Scan for the cell matching the given text and deliver its (X, Y) coordinate at center. 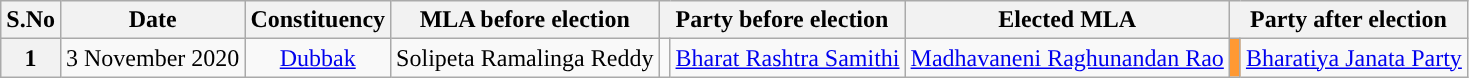
Date (152, 20)
S.No (31, 20)
1 (31, 58)
Madhavaneni Raghunandan Rao (1067, 58)
3 November 2020 (152, 58)
Bharatiya Janata Party (1354, 58)
Elected MLA (1067, 20)
Dubbak (318, 58)
Party before election (782, 20)
MLA before election (525, 20)
Party after election (1348, 20)
Solipeta Ramalinga Reddy (525, 58)
Bharat Rashtra Samithi (788, 58)
Constituency (318, 20)
